Extract the (X, Y) coordinate from the center of the cell holding the provided text.  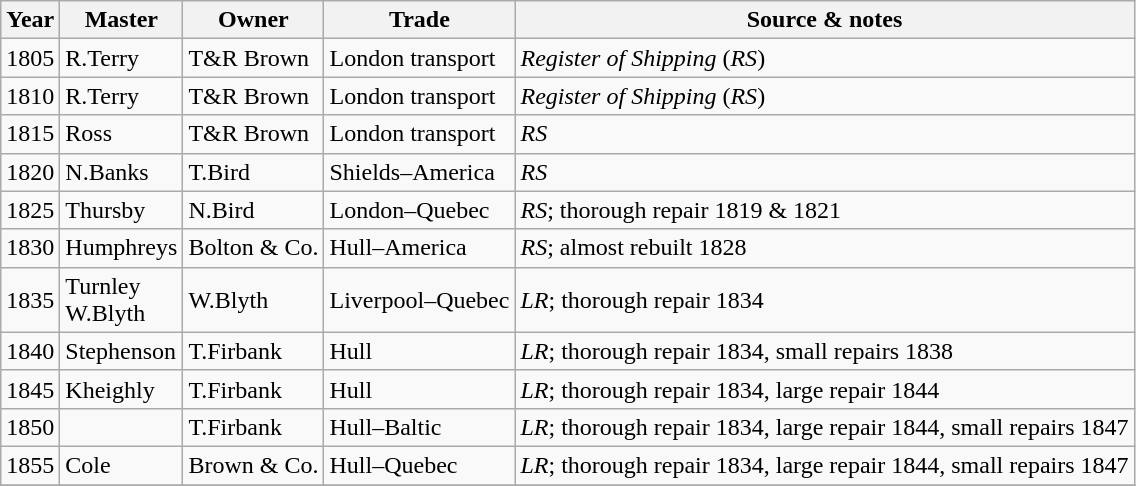
TurnleyW.Blyth (122, 300)
Hull–Baltic (420, 427)
Hull–America (420, 248)
W.Blyth (254, 300)
Master (122, 20)
Liverpool–Quebec (420, 300)
RS; thorough repair 1819 & 1821 (824, 210)
Owner (254, 20)
Shields–America (420, 172)
1810 (30, 96)
1825 (30, 210)
Ross (122, 134)
1815 (30, 134)
LR; thorough repair 1834 (824, 300)
1805 (30, 58)
1850 (30, 427)
Brown & Co. (254, 465)
T.Bird (254, 172)
1820 (30, 172)
London–Quebec (420, 210)
1845 (30, 389)
Kheighly (122, 389)
Humphreys (122, 248)
N.Bird (254, 210)
1855 (30, 465)
Thursby (122, 210)
1835 (30, 300)
LR; thorough repair 1834, small repairs 1838 (824, 351)
1840 (30, 351)
Stephenson (122, 351)
Bolton & Co. (254, 248)
N.Banks (122, 172)
Source & notes (824, 20)
Trade (420, 20)
LR; thorough repair 1834, large repair 1844 (824, 389)
Hull–Quebec (420, 465)
RS; almost rebuilt 1828 (824, 248)
1830 (30, 248)
Year (30, 20)
Cole (122, 465)
